Scan for the cell matching the given text and deliver its (X, Y) coordinate at center. 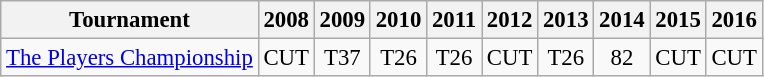
2014 (622, 20)
2015 (678, 20)
2011 (454, 20)
82 (622, 58)
2016 (734, 20)
2012 (510, 20)
2013 (566, 20)
2010 (398, 20)
2008 (286, 20)
Tournament (130, 20)
2009 (342, 20)
T37 (342, 58)
The Players Championship (130, 58)
